Provide the (X, Y) coordinate of the cell's center where the given text is located.  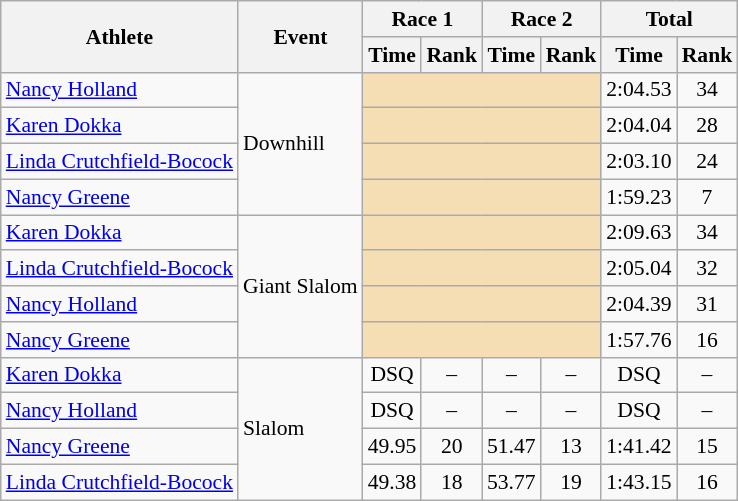
1:41.42 (638, 447)
24 (708, 162)
7 (708, 197)
Downhill (300, 143)
49.38 (392, 482)
Slalom (300, 428)
15 (708, 447)
13 (572, 447)
2:09.63 (638, 233)
2:03.10 (638, 162)
31 (708, 304)
20 (452, 447)
2:04.53 (638, 90)
49.95 (392, 447)
Race 1 (422, 19)
51.47 (512, 447)
19 (572, 482)
Athlete (120, 36)
1:57.76 (638, 340)
53.77 (512, 482)
Event (300, 36)
2:04.04 (638, 126)
32 (708, 269)
2:04.39 (638, 304)
Giant Slalom (300, 286)
1:59.23 (638, 197)
1:43.15 (638, 482)
28 (708, 126)
2:05.04 (638, 269)
Total (669, 19)
Race 2 (542, 19)
18 (452, 482)
